Extract the (X, Y) coordinate from the center of the cell holding the provided text.  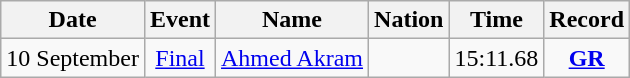
Record (587, 20)
10 September (73, 58)
GR (587, 58)
Name (292, 20)
Date (73, 20)
15:11.68 (496, 58)
Event (180, 20)
Final (180, 58)
Ahmed Akram (292, 58)
Nation (409, 20)
Time (496, 20)
